Output the [X, Y] coordinate of the center of the cell containing the given text.  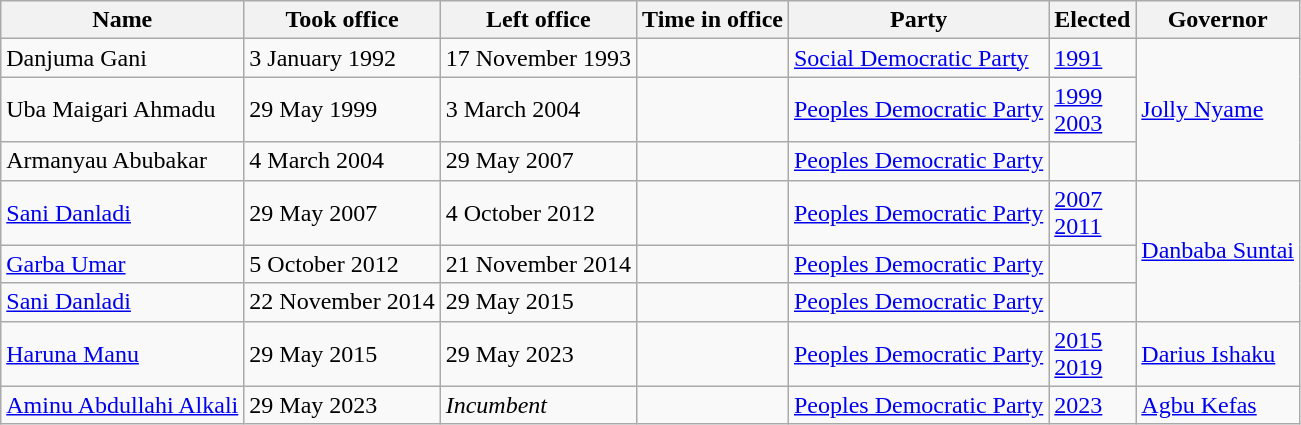
Social Democratic Party [918, 58]
Governor [1218, 20]
Time in office [713, 20]
17 November 1993 [538, 58]
Incumbent [538, 405]
19992003 [1092, 110]
Left office [538, 20]
Uba Maigari Ahmadu [122, 110]
Party [918, 20]
Haruna Manu [122, 354]
Darius Ishaku [1218, 354]
Name [122, 20]
5 October 2012 [342, 264]
4 October 2012 [538, 212]
Danbaba Suntai [1218, 250]
Garba Umar [122, 264]
4 March 2004 [342, 161]
1991 [1092, 58]
20152019 [1092, 354]
3 March 2004 [538, 110]
Danjuma Gani [122, 58]
2023 [1092, 405]
29 May 1999 [342, 110]
Agbu Kefas [1218, 405]
22 November 2014 [342, 302]
Armanyau Abubakar [122, 161]
Aminu Abdullahi Alkali [122, 405]
Took office [342, 20]
20072011 [1092, 212]
Elected [1092, 20]
21 November 2014 [538, 264]
Jolly Nyame [1218, 110]
3 January 1992 [342, 58]
